Capture the cell that displays the provided text and extract its (x, y) central coordinate. 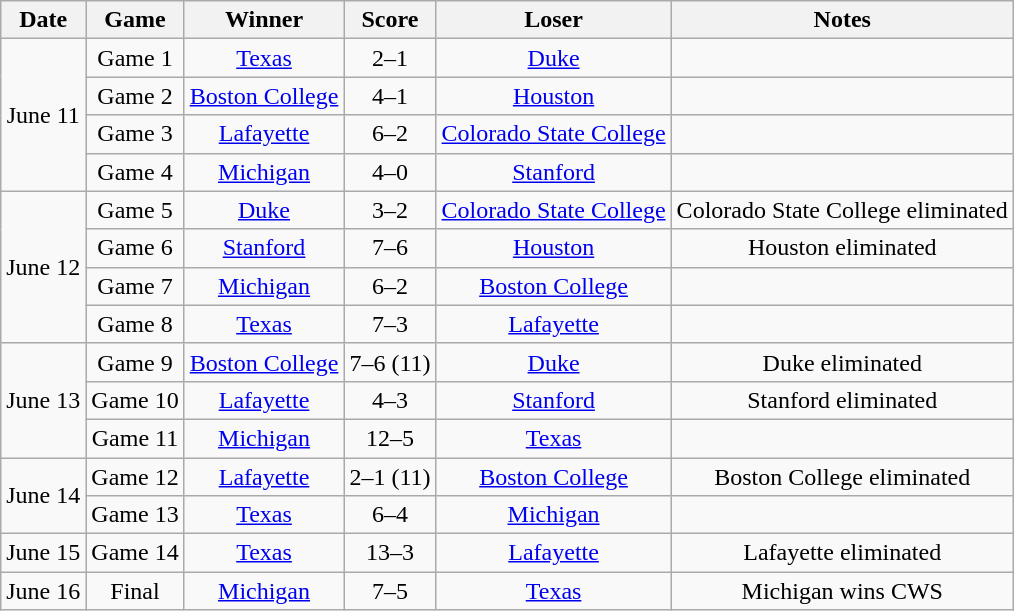
2–1 (11) (390, 477)
4–1 (390, 96)
Game 6 (135, 248)
Date (44, 20)
2–1 (390, 58)
June 12 (44, 267)
Game 4 (135, 172)
Game (135, 20)
Michigan wins CWS (842, 591)
Houston eliminated (842, 248)
7–6 (390, 248)
Game 3 (135, 134)
June 11 (44, 115)
Game 11 (135, 438)
Game 8 (135, 324)
Game 7 (135, 286)
Boston College eliminated (842, 477)
Loser (554, 20)
12–5 (390, 438)
Game 12 (135, 477)
Score (390, 20)
Winner (264, 20)
4–0 (390, 172)
Game 13 (135, 515)
Lafayette eliminated (842, 553)
Duke eliminated (842, 362)
7–6 (11) (390, 362)
Game 2 (135, 96)
June 16 (44, 591)
7–5 (390, 591)
Stanford eliminated (842, 400)
Colorado State College eliminated (842, 210)
Game 1 (135, 58)
Notes (842, 20)
June 13 (44, 400)
Game 10 (135, 400)
7–3 (390, 324)
Game 14 (135, 553)
6–4 (390, 515)
4–3 (390, 400)
Final (135, 591)
Game 5 (135, 210)
13–3 (390, 553)
June 15 (44, 553)
June 14 (44, 496)
Game 9 (135, 362)
3–2 (390, 210)
